Return the (X, Y) coordinate for the center point of the cell that contains the specified text.  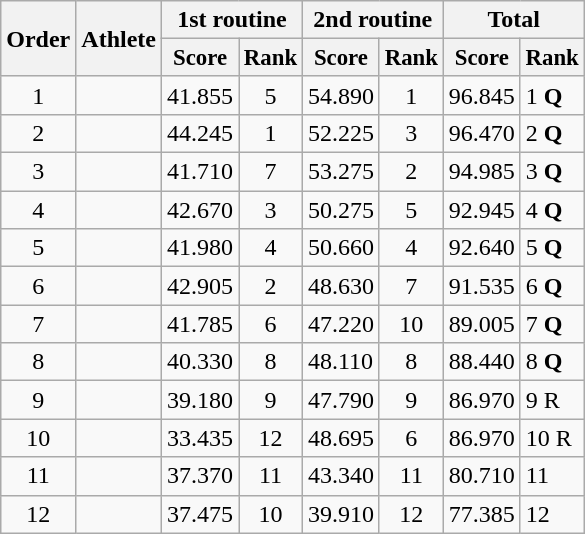
50.660 (340, 248)
Athlete (119, 39)
77.385 (482, 514)
48.695 (340, 438)
48.630 (340, 286)
39.180 (200, 400)
2 Q (552, 133)
91.535 (482, 286)
9 R (552, 400)
92.640 (482, 248)
41.710 (200, 172)
10 R (552, 438)
39.910 (340, 514)
7 Q (552, 324)
Total (514, 20)
53.275 (340, 172)
Order (38, 39)
4 Q (552, 210)
48.110 (340, 362)
92.945 (482, 210)
6 Q (552, 286)
37.475 (200, 514)
41.855 (200, 95)
41.785 (200, 324)
89.005 (482, 324)
5 Q (552, 248)
54.890 (340, 95)
37.370 (200, 476)
42.905 (200, 286)
2nd routine (372, 20)
88.440 (482, 362)
42.670 (200, 210)
94.985 (482, 172)
33.435 (200, 438)
1st routine (232, 20)
96.845 (482, 95)
41.980 (200, 248)
8 Q (552, 362)
96.470 (482, 133)
50.275 (340, 210)
3 Q (552, 172)
47.220 (340, 324)
44.245 (200, 133)
47.790 (340, 400)
1 Q (552, 95)
43.340 (340, 476)
40.330 (200, 362)
52.225 (340, 133)
80.710 (482, 476)
